Extract the [X, Y] coordinate from the center of the cell holding the provided text.  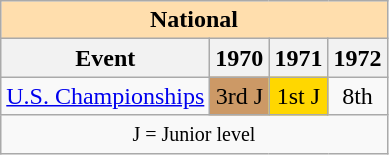
National [194, 20]
1st J [298, 96]
U.S. Championships [106, 96]
Event [106, 58]
1972 [358, 58]
1971 [298, 58]
3rd J [240, 96]
1970 [240, 58]
J = Junior level [194, 134]
8th [358, 96]
